Identify which cell holds the provided text, then report its (X, Y) central coordinate. 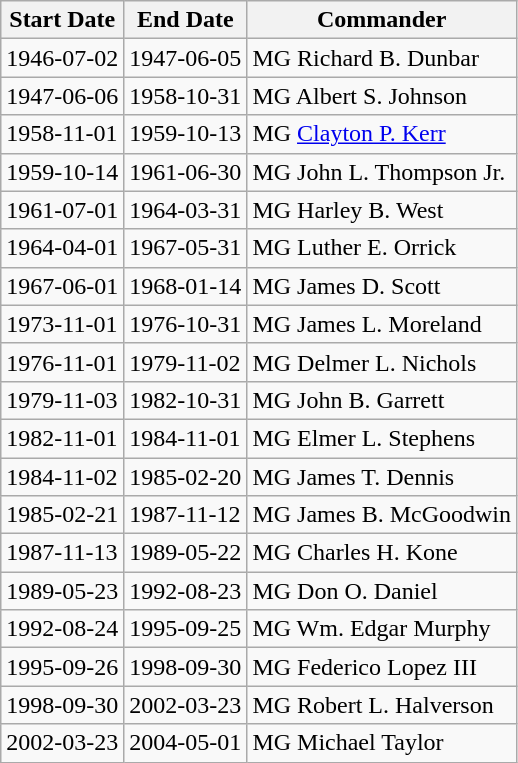
MG Charles H. Kone (382, 553)
2004-05-01 (186, 743)
1987-11-13 (62, 553)
1968-01-14 (186, 286)
1976-10-31 (186, 324)
MG Albert S. Johnson (382, 96)
1958-11-01 (62, 134)
1961-07-01 (62, 210)
MG Michael Taylor (382, 743)
1987-11-12 (186, 515)
1973-11-01 (62, 324)
1959-10-14 (62, 172)
MG Don O. Daniel (382, 591)
1958-10-31 (186, 96)
1959-10-13 (186, 134)
MG Clayton P. Kerr (382, 134)
1961-06-30 (186, 172)
Commander (382, 20)
MG Luther E. Orrick (382, 248)
1967-05-31 (186, 248)
1964-03-31 (186, 210)
1995-09-25 (186, 629)
MG John B. Garrett (382, 400)
MG Federico Lopez III (382, 667)
MG Delmer L. Nichols (382, 362)
MG James T. Dennis (382, 477)
1967-06-01 (62, 286)
1985-02-21 (62, 515)
1995-09-26 (62, 667)
1946-07-02 (62, 58)
1984-11-02 (62, 477)
1964-04-01 (62, 248)
MG John L. Thompson Jr. (382, 172)
1982-10-31 (186, 400)
Start Date (62, 20)
1989-05-23 (62, 591)
MG Richard B. Dunbar (382, 58)
MG Harley B. West (382, 210)
MG James L. Moreland (382, 324)
1979-11-02 (186, 362)
1992-08-23 (186, 591)
MG James B. McGoodwin (382, 515)
1947-06-05 (186, 58)
1976-11-01 (62, 362)
1984-11-01 (186, 438)
1985-02-20 (186, 477)
1992-08-24 (62, 629)
1989-05-22 (186, 553)
End Date (186, 20)
1947-06-06 (62, 96)
MG Elmer L. Stephens (382, 438)
1979-11-03 (62, 400)
MG Wm. Edgar Murphy (382, 629)
MG James D. Scott (382, 286)
MG Robert L. Halverson (382, 705)
1982-11-01 (62, 438)
